Determine the [X, Y] coordinate at the center of the cell enclosing the given text.  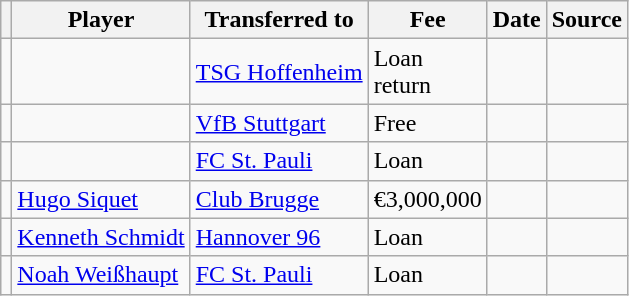
Player [101, 20]
Fee [428, 20]
VfB Stuttgart [279, 123]
Noah Weißhaupt [101, 275]
Source [586, 20]
Kenneth Schmidt [101, 237]
€3,000,000 [428, 199]
Loan return [428, 72]
Club Brugge [279, 199]
Hugo Siquet [101, 199]
Date [516, 20]
Hannover 96 [279, 237]
Free [428, 123]
Transferred to [279, 20]
TSG Hoffenheim [279, 72]
